Capture the cell that displays the provided text and extract its [x, y] central coordinate. 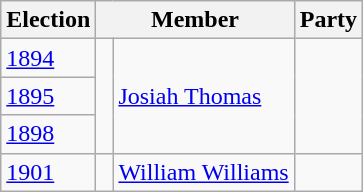
1901 [48, 172]
1895 [48, 96]
Josiah Thomas [204, 96]
1898 [48, 134]
Member [195, 20]
Election [48, 20]
1894 [48, 58]
William Williams [204, 172]
Party [328, 20]
